Pinpoint the cell where the given text exists, returning its (X, Y) midpoint coordinate. 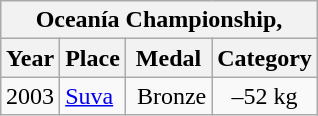
–52 kg (265, 96)
Medal (168, 58)
Place (93, 58)
Oceanía Championship, (160, 20)
Year (30, 58)
2003 (30, 96)
Category (265, 58)
Suva (93, 96)
Bronze (168, 96)
